Detect which cell encompasses the target text, then output its (x, y) center coordinate. 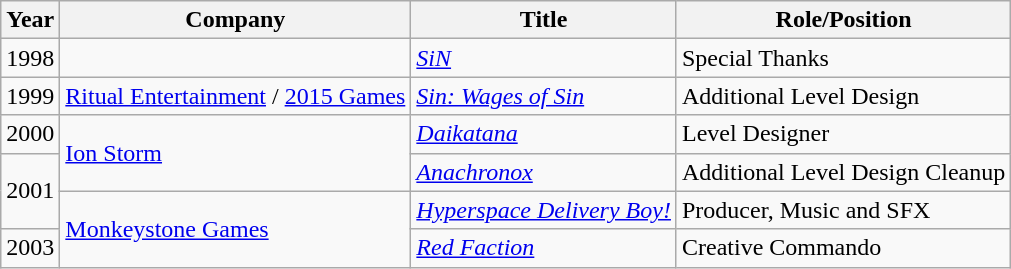
2001 (30, 191)
Hyperspace Delivery Boy! (544, 210)
Ion Storm (236, 153)
Anachronox (544, 172)
Additional Level Design Cleanup (843, 172)
Additional Level Design (843, 96)
Creative Commando (843, 248)
Monkeystone Games (236, 229)
Level Designer (843, 134)
Ritual Entertainment / 2015 Games (236, 96)
Role/Position (843, 20)
Title (544, 20)
Red Faction (544, 248)
2000 (30, 134)
Sin: Wages of Sin (544, 96)
Special Thanks (843, 58)
2003 (30, 248)
1998 (30, 58)
SiN (544, 58)
Producer, Music and SFX (843, 210)
Year (30, 20)
1999 (30, 96)
Company (236, 20)
Daikatana (544, 134)
